Capture the cell that displays the provided text and extract its [x, y] central coordinate. 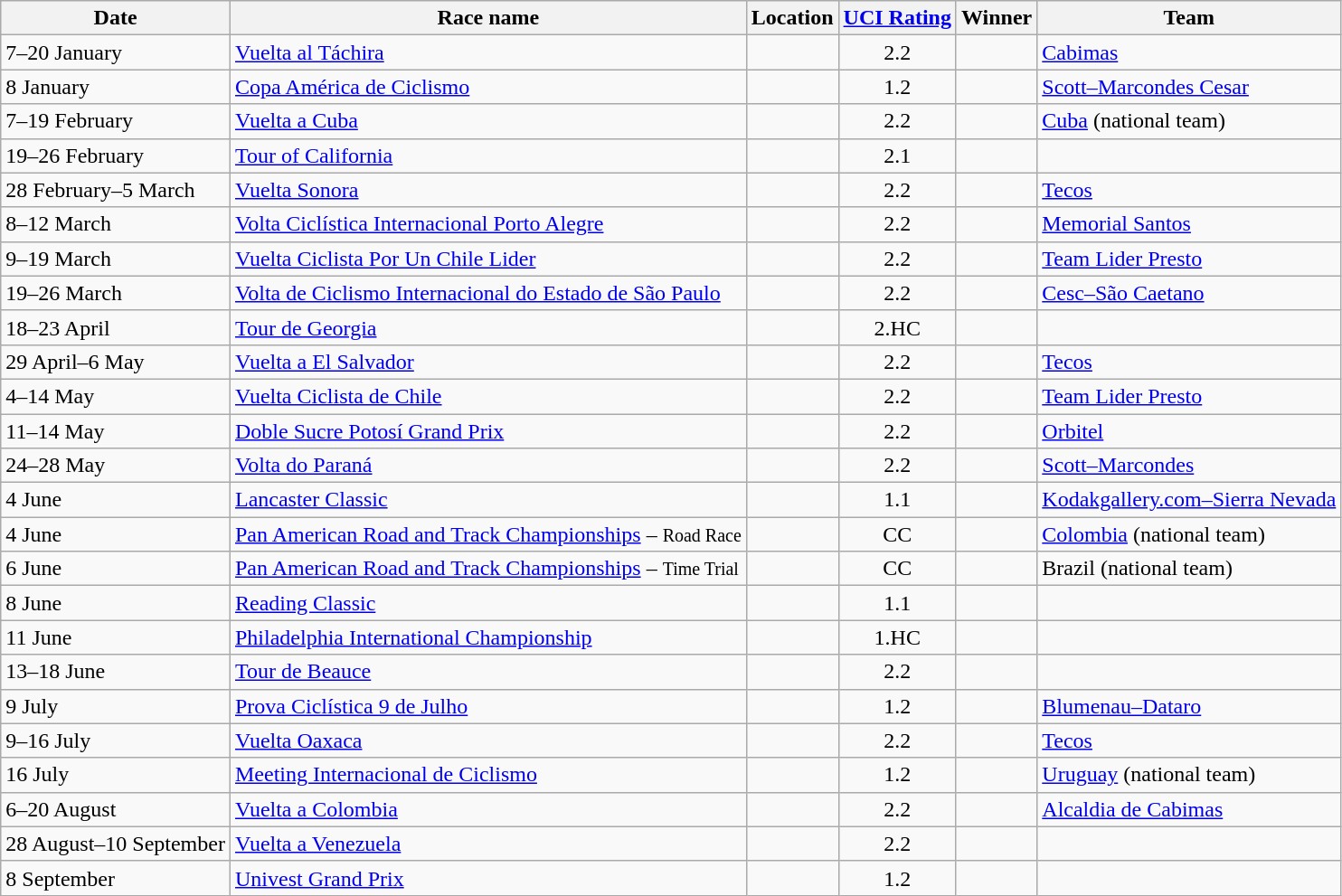
Uruguay (national team) [1189, 775]
13–18 June [116, 672]
11–14 May [116, 431]
Reading Classic [488, 603]
7–19 February [116, 121]
Blumenau–Dataro [1189, 706]
28 February–5 March [116, 190]
Volta do Paraná [488, 466]
1.HC [897, 637]
Vuelta Oaxaca [488, 740]
Volta de Ciclismo Internacional do Estado de São Paulo [488, 293]
Cabimas [1189, 52]
Vuelta a Venezuela [488, 844]
Univest Grand Prix [488, 878]
Volta Ciclística Internacional Porto Alegre [488, 224]
11 June [116, 637]
Tour de Beauce [488, 672]
Tour de Georgia [488, 327]
Vuelta al Táchira [488, 52]
Team [1189, 18]
Doble Sucre Potosí Grand Prix [488, 431]
18–23 April [116, 327]
Vuelta Ciclista Por Un Chile Lider [488, 259]
6 June [116, 569]
4–14 May [116, 396]
Vuelta a Colombia [488, 809]
Winner [997, 18]
UCI Rating [897, 18]
Brazil (national team) [1189, 569]
2.1 [897, 156]
Tour of California [488, 156]
29 April–6 May [116, 362]
Colombia (national team) [1189, 534]
Kodakgallery.com–Sierra Nevada [1189, 500]
Vuelta Ciclista de Chile [488, 396]
Cuba (national team) [1189, 121]
8 September [116, 878]
Vuelta Sonora [488, 190]
9 July [116, 706]
Memorial Santos [1189, 224]
Cesc–São Caetano [1189, 293]
Philadelphia International Championship [488, 637]
Orbitel [1189, 431]
Pan American Road and Track Championships – Time Trial [488, 569]
Meeting Internacional de Ciclismo [488, 775]
28 August–10 September [116, 844]
9–19 March [116, 259]
Vuelta a Cuba [488, 121]
Race name [488, 18]
Date [116, 18]
8 January [116, 87]
Scott–Marcondes [1189, 466]
Vuelta a El Salvador [488, 362]
6–20 August [116, 809]
16 July [116, 775]
Lancaster Classic [488, 500]
Prova Ciclística 9 de Julho [488, 706]
Pan American Road and Track Championships – Road Race [488, 534]
2.HC [897, 327]
24–28 May [116, 466]
7–20 January [116, 52]
Copa América de Ciclismo [488, 87]
19–26 March [116, 293]
8 June [116, 603]
Location [792, 18]
8–12 March [116, 224]
9–16 July [116, 740]
Alcaldia de Cabimas [1189, 809]
19–26 February [116, 156]
Scott–Marcondes Cesar [1189, 87]
